Find where the given text appears and provide that cell's center as [x, y] coordinate. 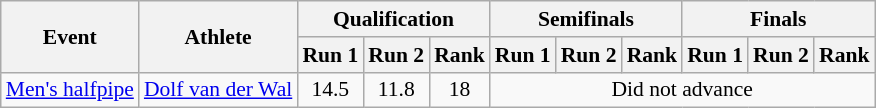
11.8 [396, 90]
Men's halfpipe [70, 90]
Qualification [393, 19]
Did not advance [682, 90]
18 [460, 90]
Athlete [218, 36]
Finals [778, 19]
Dolf van der Wal [218, 90]
Event [70, 36]
14.5 [330, 90]
Semifinals [586, 19]
